Pinpoint the cell where the given text exists, returning its [x, y] midpoint coordinate. 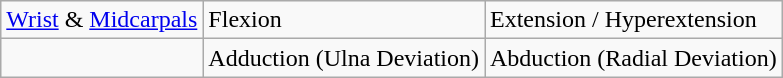
Extension / Hyperextension [633, 20]
Wrist & Midcarpals [102, 20]
Abduction (Radial Deviation) [633, 58]
Adduction (Ulna Deviation) [344, 58]
Flexion [344, 20]
